Extract the [X, Y] coordinate from the center of the cell holding the provided text.  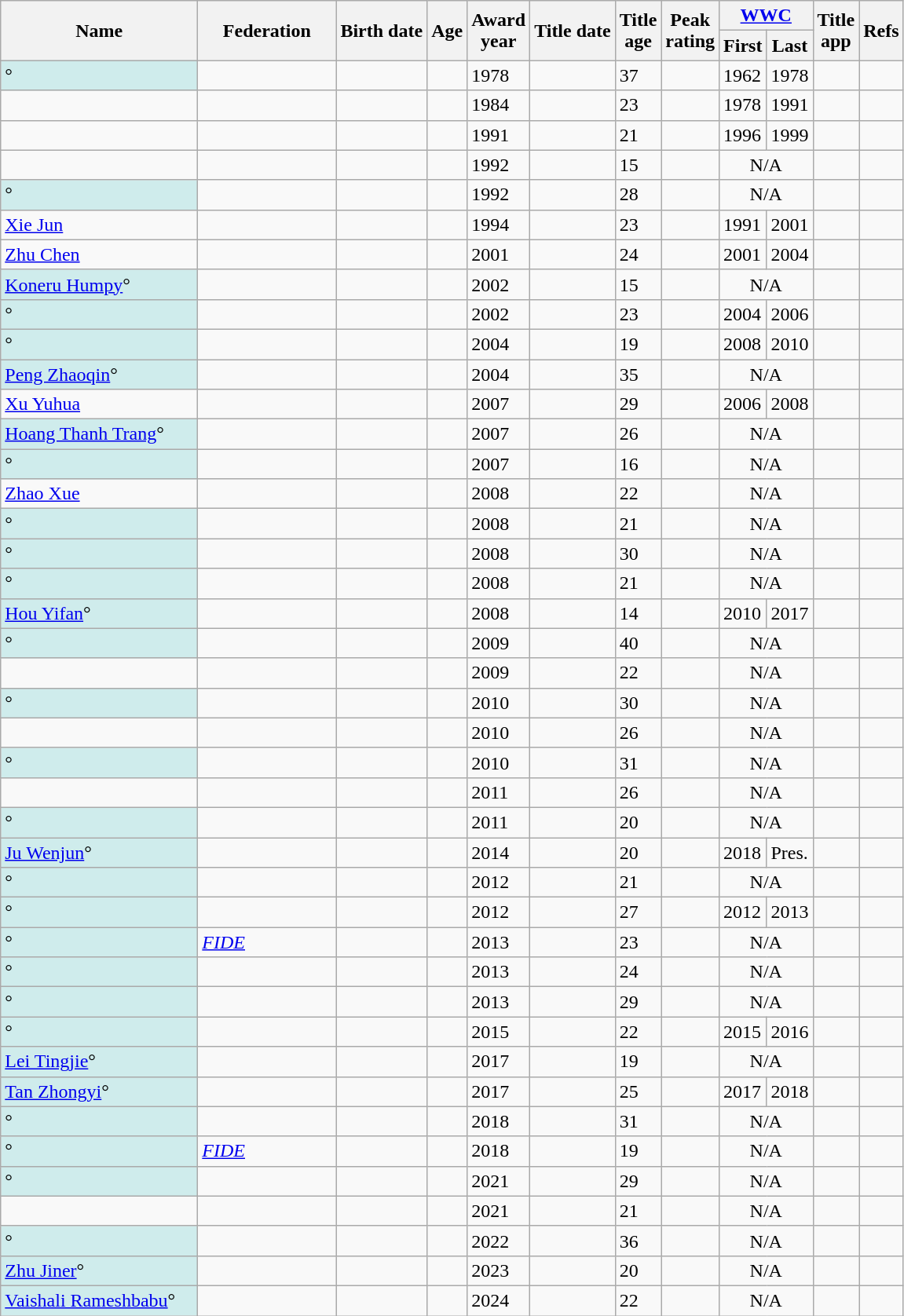
Refs [881, 31]
28 [638, 195]
Zhu Chen [99, 254]
40 [638, 643]
Zhao Xue [99, 494]
37 [638, 75]
Peng Zhaoqin° [99, 375]
Hou Yifan° [99, 613]
36 [638, 1241]
Last [790, 46]
2023 [499, 1270]
14 [638, 613]
1994 [499, 225]
Federation [267, 31]
1999 [790, 135]
Pres. [790, 852]
Hoang Thanh Trang° [99, 434]
Xie Jun [99, 225]
WWC [767, 16]
25 [638, 1091]
1996 [743, 135]
2022 [499, 1241]
Title date [573, 31]
2014 [499, 852]
Birth date [382, 31]
16 [638, 464]
Title age [638, 31]
Title app [836, 31]
Name [99, 31]
Tan Zhongyi° [99, 1091]
First [743, 46]
Zhu Jiner° [99, 1270]
27 [638, 912]
35 [638, 375]
Age [448, 31]
Peak rating [690, 31]
Award year [499, 31]
Xu Yuhua [99, 404]
Koneru Humpy° [99, 284]
1984 [499, 105]
2016 [790, 1032]
Ju Wenjun° [99, 852]
2024 [499, 1300]
1962 [743, 75]
Vaishali Rameshbabu° [99, 1300]
Lei Tingjie° [99, 1062]
